Identify which cell holds the provided text, then report its (X, Y) central coordinate. 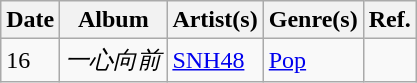
Pop (313, 60)
Album (114, 20)
Date (30, 20)
一心向前 (114, 60)
Ref. (390, 20)
16 (30, 60)
Genre(s) (313, 20)
SNH48 (215, 60)
Artist(s) (215, 20)
